Capture the cell that displays the provided text and extract its (X, Y) central coordinate. 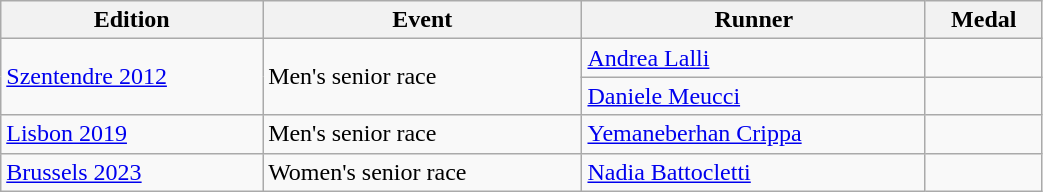
Yemaneberhan Crippa (754, 134)
Runner (754, 20)
Lisbon 2019 (132, 134)
Andrea Lalli (754, 58)
Nadia Battocletti (754, 172)
Daniele Meucci (754, 96)
Women's senior race (422, 172)
Medal (984, 20)
Brussels 2023 (132, 172)
Szentendre 2012 (132, 77)
Event (422, 20)
Edition (132, 20)
